Search for the cell housing the specified text and yield its [x, y] center coordinate. 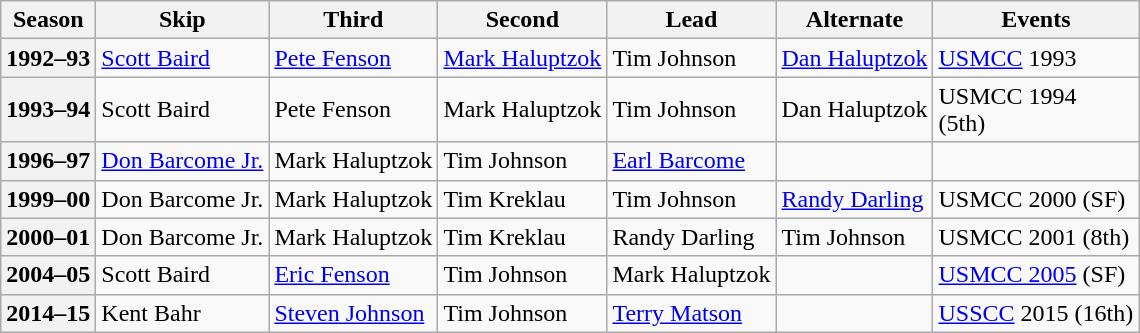
2014–15 [48, 313]
1999–00 [48, 199]
2000–01 [48, 237]
USMCC 1993 [1036, 58]
USMCC 2000 (SF) [1036, 199]
Skip [182, 20]
2004–05 [48, 275]
Season [48, 20]
USMCC 2005 (SF) [1036, 275]
Events [1036, 20]
Earl Barcome [692, 161]
Third [354, 20]
Steven Johnson [354, 313]
1993–94 [48, 110]
Kent Bahr [182, 313]
1996–97 [48, 161]
Alternate [854, 20]
USSCC 2015 (16th) [1036, 313]
Terry Matson [692, 313]
USMCC 1994 (5th) [1036, 110]
Eric Fenson [354, 275]
Second [522, 20]
1992–93 [48, 58]
USMCC 2001 (8th) [1036, 237]
Lead [692, 20]
